Output the [x, y] coordinate of the center of the cell containing the given text.  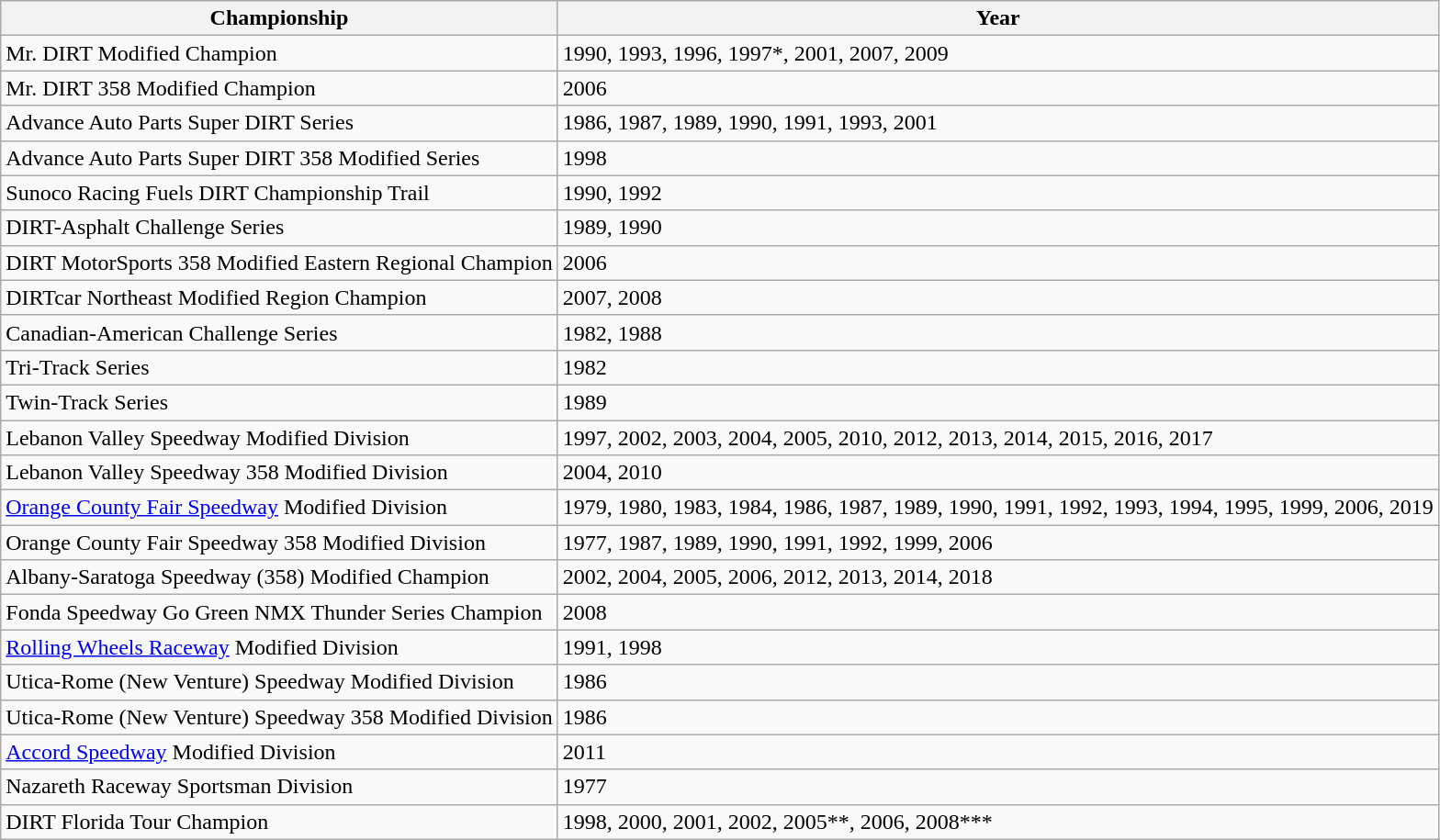
1989 [997, 402]
DIRT MotorSports 358 Modified Eastern Regional Champion [279, 263]
1990, 1993, 1996, 1997*, 2001, 2007, 2009 [997, 53]
Year [997, 18]
Albany-Saratoga Speedway (358) Modified Champion [279, 577]
1989, 1990 [997, 228]
Mr. DIRT 358 Modified Champion [279, 88]
Orange County Fair Speedway Modified Division [279, 508]
Mr. DIRT Modified Champion [279, 53]
Tri-Track Series [279, 367]
Fonda Speedway Go Green NMX Thunder Series Champion [279, 612]
Accord Speedway Modified Division [279, 752]
Canadian-American Challenge Series [279, 332]
Nazareth Raceway Sportsman Division [279, 787]
DIRT Florida Tour Champion [279, 822]
1990, 1992 [997, 193]
Sunoco Racing Fuels DIRT Championship Trail [279, 193]
2004, 2010 [997, 473]
1977 [997, 787]
2008 [997, 612]
1982 [997, 367]
2002, 2004, 2005, 2006, 2012, 2013, 2014, 2018 [997, 577]
1977, 1987, 1989, 1990, 1991, 1992, 1999, 2006 [997, 543]
Orange County Fair Speedway 358 Modified Division [279, 543]
1998 [997, 158]
Utica-Rome (New Venture) Speedway 358 Modified Division [279, 717]
2011 [997, 752]
Championship [279, 18]
Rolling Wheels Raceway Modified Division [279, 647]
DIRTcar Northeast Modified Region Champion [279, 297]
1991, 1998 [997, 647]
1986, 1987, 1989, 1990, 1991, 1993, 2001 [997, 123]
1982, 1988 [997, 332]
Utica-Rome (New Venture) Speedway Modified Division [279, 682]
2007, 2008 [997, 297]
Advance Auto Parts Super DIRT Series [279, 123]
Advance Auto Parts Super DIRT 358 Modified Series [279, 158]
1979, 1980, 1983, 1984, 1986, 1987, 1989, 1990, 1991, 1992, 1993, 1994, 1995, 1999, 2006, 2019 [997, 508]
DIRT-Asphalt Challenge Series [279, 228]
1998, 2000, 2001, 2002, 2005**, 2006, 2008*** [997, 822]
Lebanon Valley Speedway 358 Modified Division [279, 473]
Lebanon Valley Speedway Modified Division [279, 438]
Twin-Track Series [279, 402]
1997, 2002, 2003, 2004, 2005, 2010, 2012, 2013, 2014, 2015, 2016, 2017 [997, 438]
